Find where the given text appears and provide that cell's center as (x, y) coordinate. 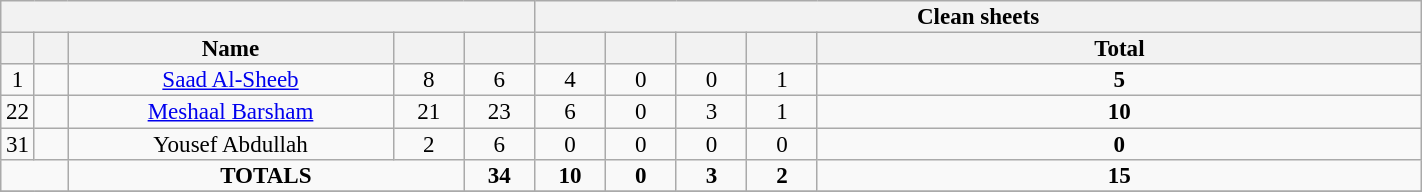
22 (18, 112)
Meshaal Barsham (231, 112)
21 (428, 112)
Yousef Abdullah (231, 144)
Saad Al-Sheeb (231, 80)
5 (1119, 80)
15 (1119, 176)
31 (18, 144)
4 (570, 80)
34 (500, 176)
Name (231, 49)
Clean sheets (978, 17)
23 (500, 112)
TOTALS (266, 176)
Total (1119, 49)
8 (428, 80)
